From the cell containing the given text, extract its center point as [x, y] coordinate. 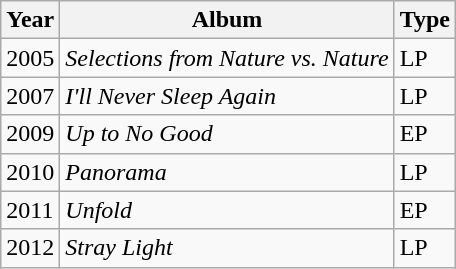
2009 [30, 134]
Stray Light [227, 248]
Unfold [227, 210]
2010 [30, 172]
2011 [30, 210]
2005 [30, 58]
Type [424, 20]
Up to No Good [227, 134]
Selections from Nature vs. Nature [227, 58]
Year [30, 20]
2007 [30, 96]
Album [227, 20]
2012 [30, 248]
Panorama [227, 172]
I'll Never Sleep Again [227, 96]
